Capture the cell that displays the provided text and extract its (x, y) central coordinate. 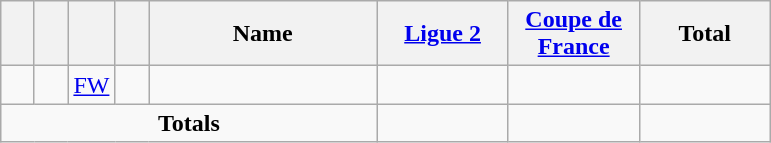
Total (704, 34)
Ligue 2 (442, 34)
FW (92, 85)
Name (262, 34)
Coupe de France (574, 34)
Totals (189, 123)
